Identify which cell holds the provided text, then report its [X, Y] central coordinate. 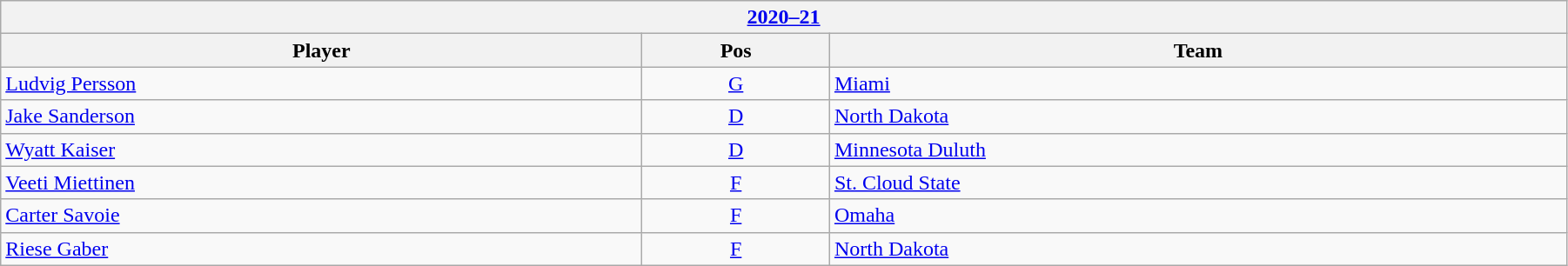
Jake Sanderson [322, 116]
2020–21 [784, 17]
G [736, 83]
Riese Gaber [322, 249]
St. Cloud State [1197, 183]
Team [1197, 50]
Carter Savoie [322, 216]
Minnesota Duluth [1197, 150]
Miami [1197, 83]
Pos [736, 50]
Wyatt Kaiser [322, 150]
Omaha [1197, 216]
Player [322, 50]
Veeti Miettinen [322, 183]
Ludvig Persson [322, 83]
